Pinpoint the cell where the given text exists, returning its (X, Y) midpoint coordinate. 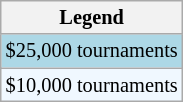
$25,000 tournaments (92, 51)
$10,000 tournaments (92, 85)
Legend (92, 17)
